Extract the (X, Y) coordinate from the center of the cell holding the provided text.  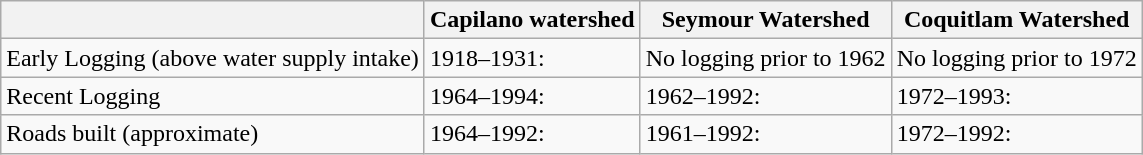
No logging prior to 1962 (766, 58)
Early Logging (above water supply intake) (213, 58)
1961–1992: (766, 134)
No logging prior to 1972 (1016, 58)
1964–1992: (532, 134)
1964–1994: (532, 96)
Capilano watershed (532, 20)
1918–1931: (532, 58)
1962–1992: (766, 96)
Recent Logging (213, 96)
Coquitlam Watershed (1016, 20)
1972–1992: (1016, 134)
1972–1993: (1016, 96)
Seymour Watershed (766, 20)
Roads built (approximate) (213, 134)
